Capture the cell that displays the provided text and extract its (x, y) central coordinate. 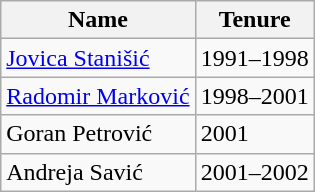
1998–2001 (254, 96)
2001–2002 (254, 172)
Goran Petrović (98, 134)
Name (98, 20)
Radomir Marković (98, 96)
Tenure (254, 20)
1991–1998 (254, 58)
Jovica Stanišić (98, 58)
Andreja Savić (98, 172)
2001 (254, 134)
